Pinpoint the cell where the given text exists, returning its (x, y) midpoint coordinate. 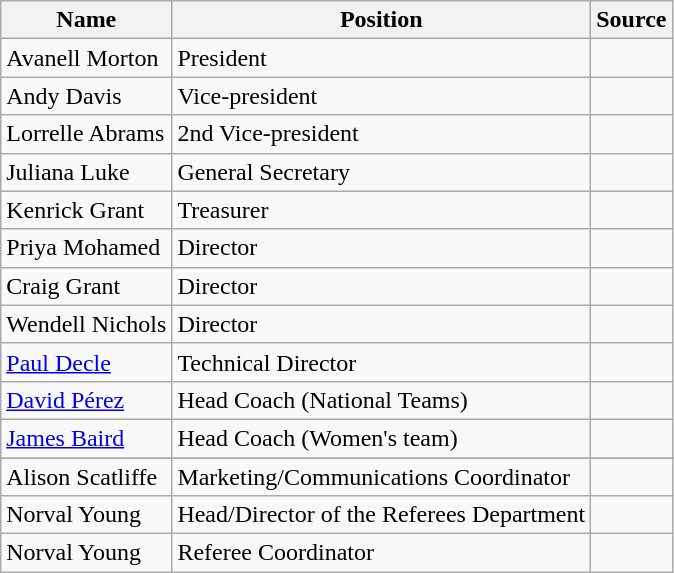
Position (382, 20)
Priya Mohamed (86, 248)
Avanell Morton (86, 58)
Marketing/Communications Coordinator (382, 477)
President (382, 58)
Vice-president (382, 96)
2nd Vice-president (382, 134)
Craig Grant (86, 286)
Treasurer (382, 210)
Technical Director (382, 362)
Name (86, 20)
Source (632, 20)
Lorrelle Abrams (86, 134)
Referee Coordinator (382, 553)
Wendell Nichols (86, 324)
Kenrick Grant (86, 210)
Head Coach (Women's team) (382, 438)
General Secretary (382, 172)
Paul Decle (86, 362)
Head Coach (National Teams) (382, 400)
James Baird (86, 438)
David Pérez (86, 400)
Head/Director of the Referees Department (382, 515)
Juliana Luke (86, 172)
Andy Davis (86, 96)
Alison Scatliffe (86, 477)
